Locate the cell with the specified text and output its (x, y) center coordinate. 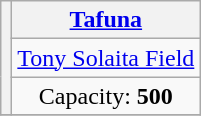
Capacity: 500 (106, 96)
Tony Solaita Field (106, 58)
Tafuna (106, 20)
